Scan for the cell matching the given text and deliver its (x, y) coordinate at center. 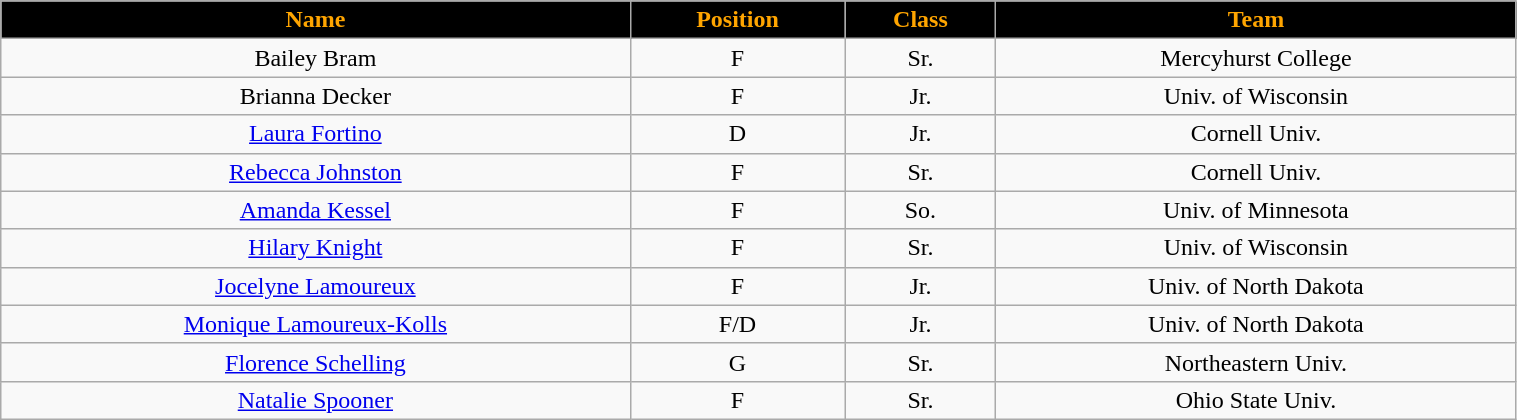
Jocelyne Lamoureux (316, 286)
G (738, 362)
Mercyhurst College (1256, 58)
Name (316, 20)
Brianna Decker (316, 96)
D (738, 134)
Laura Fortino (316, 134)
Ohio State Univ. (1256, 400)
Team (1256, 20)
Position (738, 20)
F/D (738, 324)
Amanda Kessel (316, 210)
Class (920, 20)
Monique Lamoureux-Kolls (316, 324)
Natalie Spooner (316, 400)
Rebecca Johnston (316, 172)
Bailey Bram (316, 58)
Northeastern Univ. (1256, 362)
Univ. of Minnesota (1256, 210)
Hilary Knight (316, 248)
Florence Schelling (316, 362)
So. (920, 210)
